Scan for the cell matching the given text and deliver its (x, y) coordinate at center. 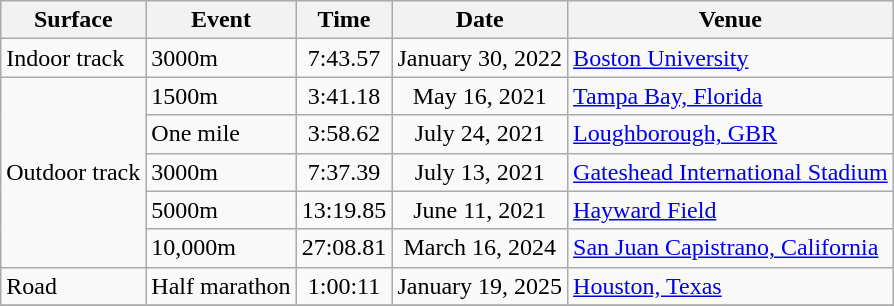
January 19, 2025 (480, 286)
June 11, 2021 (480, 210)
Outdoor track (74, 172)
Gateshead International Stadium (731, 172)
Houston, Texas (731, 286)
Surface (74, 20)
Time (344, 20)
Loughborough, GBR (731, 134)
Date (480, 20)
January 30, 2022 (480, 58)
Road (74, 286)
May 16, 2021 (480, 96)
Indoor track (74, 58)
5000m (221, 210)
3:58.62 (344, 134)
July 13, 2021 (480, 172)
13:19.85 (344, 210)
1:00:11 (344, 286)
7:43.57 (344, 58)
San Juan Capistrano, California (731, 248)
Venue (731, 20)
One mile (221, 134)
10,000m (221, 248)
27:08.81 (344, 248)
Boston University (731, 58)
7:37.39 (344, 172)
Event (221, 20)
March 16, 2024 (480, 248)
Tampa Bay, Florida (731, 96)
July 24, 2021 (480, 134)
Hayward Field (731, 210)
3:41.18 (344, 96)
Half marathon (221, 286)
1500m (221, 96)
